For the text-containing cell, return its midpoint in (x, y) coordinate format. 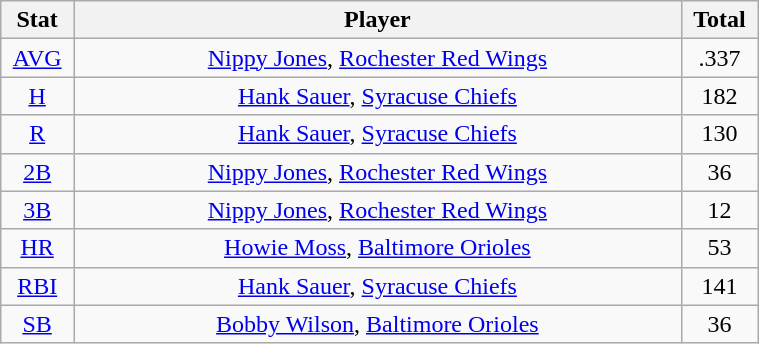
HR (38, 248)
Bobby Wilson, Baltimore Orioles (378, 324)
3B (38, 210)
53 (719, 248)
182 (719, 96)
Howie Moss, Baltimore Orioles (378, 248)
Stat (38, 20)
.337 (719, 58)
R (38, 134)
Player (378, 20)
Total (719, 20)
130 (719, 134)
SB (38, 324)
RBI (38, 286)
H (38, 96)
141 (719, 286)
12 (719, 210)
2B (38, 172)
AVG (38, 58)
